Detect which cell encompasses the target text, then output its (x, y) center coordinate. 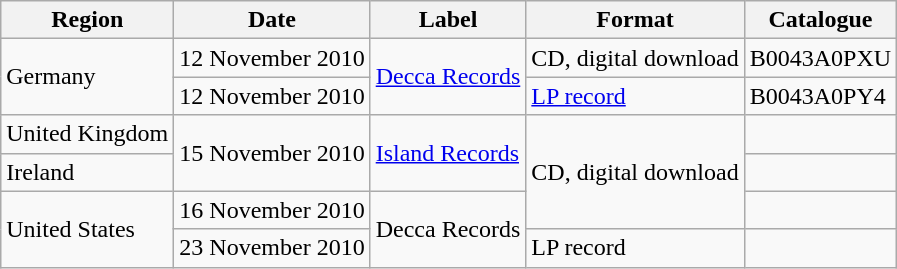
B0043A0PY4 (820, 96)
23 November 2010 (272, 248)
16 November 2010 (272, 210)
United States (88, 229)
B0043A0PXU (820, 58)
Ireland (88, 172)
United Kingdom (88, 134)
Label (448, 20)
Region (88, 20)
15 November 2010 (272, 153)
Date (272, 20)
Format (635, 20)
Island Records (448, 153)
Germany (88, 77)
Catalogue (820, 20)
